Pinpoint the cell where the given text exists, returning its [x, y] midpoint coordinate. 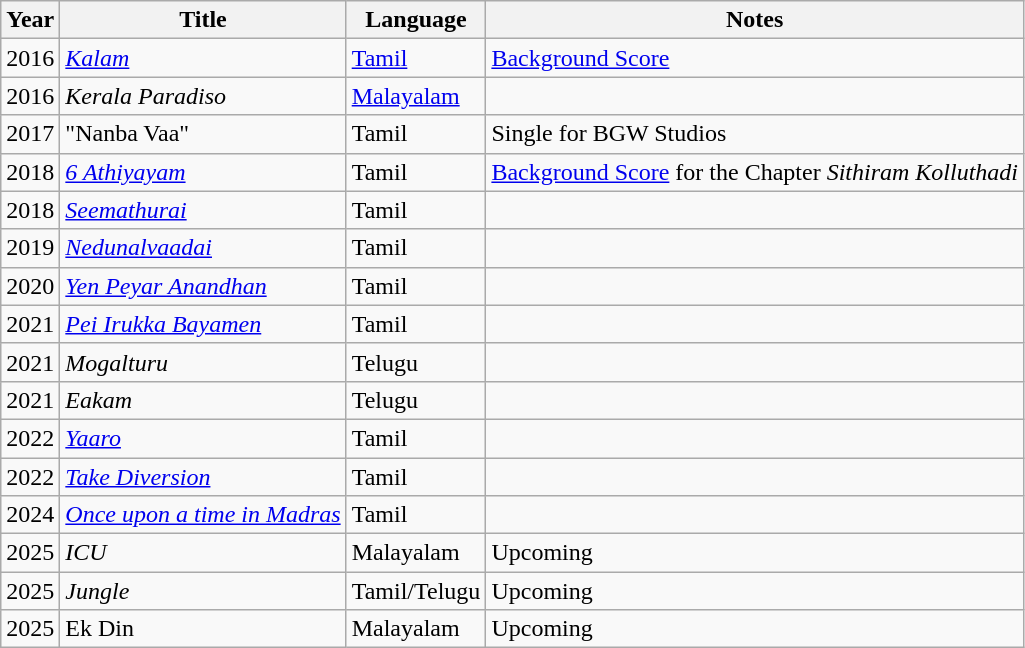
Jungle [203, 591]
ICU [203, 553]
Single for BGW Studios [755, 134]
Yen Peyar Anandhan [203, 286]
6 Athiyayam [203, 172]
Title [203, 20]
Nedunalvaadai [203, 248]
Seemathurai [203, 210]
Pei Irukka Bayamen [203, 324]
Kerala Paradiso [203, 96]
"Nanba Vaa" [203, 134]
Mogalturu [203, 362]
2017 [30, 134]
Yaaro [203, 438]
2019 [30, 248]
Language [416, 20]
Ek Din [203, 629]
2020 [30, 286]
Notes [755, 20]
Once upon a time in Madras [203, 515]
Kalam [203, 58]
Background Score for the Chapter Sithiram Kolluthadi [755, 172]
Year [30, 20]
2024 [30, 515]
Take Diversion [203, 477]
Eakam [203, 400]
Tamil/Telugu [416, 591]
Background Score [755, 58]
